Return the [X, Y] coordinate for the center point of the cell that contains the specified text.  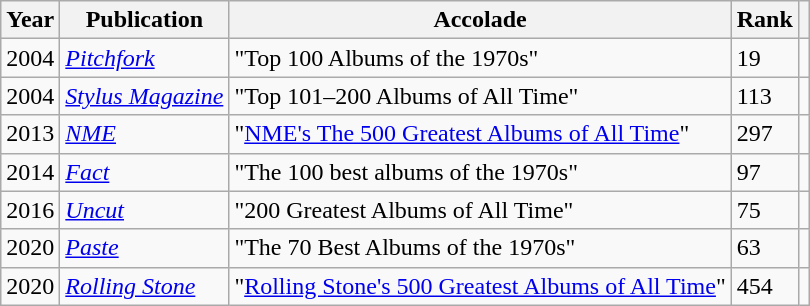
"Top 100 Albums of the 1970s" [480, 58]
97 [764, 172]
"Rolling Stone's 500 Greatest Albums of All Time" [480, 286]
"The 100 best albums of the 1970s" [480, 172]
2013 [30, 134]
"The 70 Best Albums of the 1970s" [480, 248]
"Top 101–200 Albums of All Time" [480, 96]
Paste [144, 248]
Stylus Magazine [144, 96]
Uncut [144, 210]
Rolling Stone [144, 286]
Accolade [480, 20]
2014 [30, 172]
2016 [30, 210]
Year [30, 20]
63 [764, 248]
19 [764, 58]
"NME's The 500 Greatest Albums of All Time" [480, 134]
Pitchfork [144, 58]
"200 Greatest Albums of All Time" [480, 210]
Rank [764, 20]
Publication [144, 20]
297 [764, 134]
454 [764, 286]
Fact [144, 172]
75 [764, 210]
113 [764, 96]
NME [144, 134]
